Scan for the cell matching the given text and deliver its (x, y) coordinate at center. 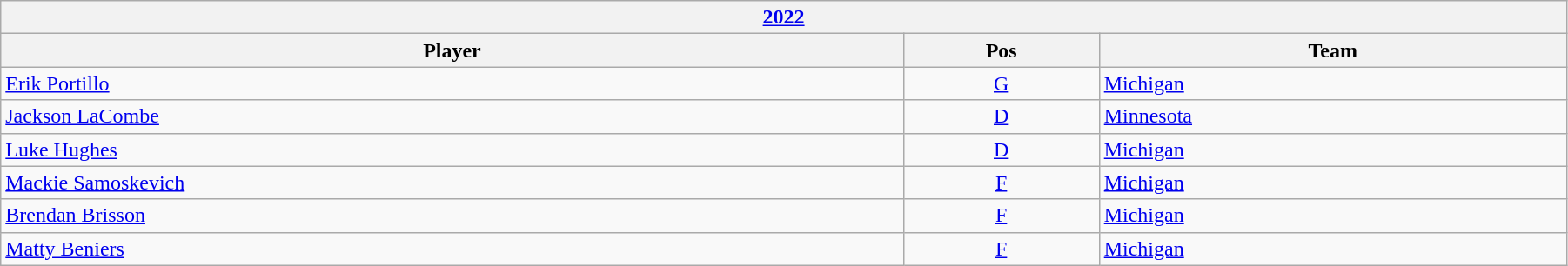
Mackie Samoskevich (452, 183)
Pos (1001, 50)
Erik Portillo (452, 83)
Team (1333, 50)
Brendan Brisson (452, 216)
Luke Hughes (452, 150)
Jackson LaCombe (452, 116)
G (1001, 83)
Player (452, 50)
2022 (784, 17)
Minnesota (1333, 116)
Matty Beniers (452, 249)
